Extract the (X, Y) coordinate from the center of the cell holding the provided text.  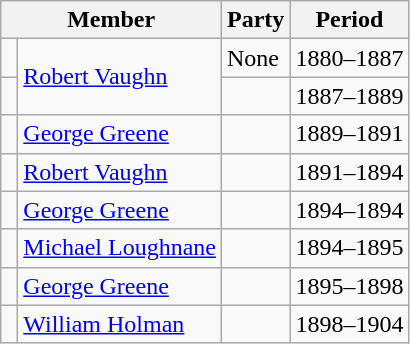
Period (350, 20)
1895–1898 (350, 286)
1894–1894 (350, 210)
Member (112, 20)
Party (255, 20)
1891–1894 (350, 172)
1894–1895 (350, 248)
William Holman (120, 324)
Michael Loughnane (120, 248)
1880–1887 (350, 58)
1889–1891 (350, 134)
None (255, 58)
1887–1889 (350, 96)
1898–1904 (350, 324)
